Scan for the cell matching the given text and deliver its [X, Y] coordinate at center. 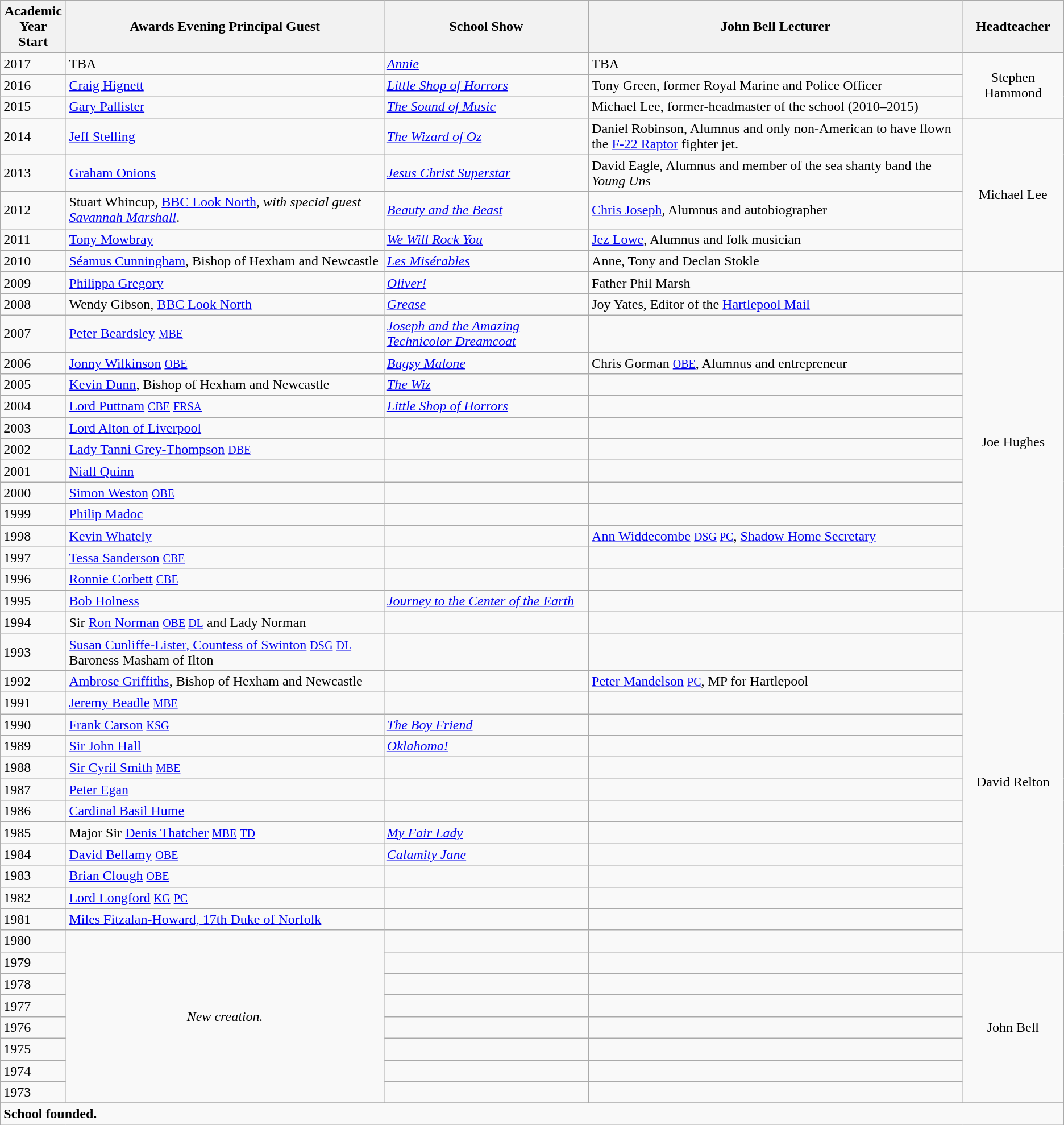
Beauty and the Beast [486, 210]
Tessa Sanderson CBE [225, 558]
Peter Egan [225, 790]
Peter Mandelson PC, MP for Hartlepool [776, 681]
Lady Tanni Grey-Thompson DBE [225, 450]
Major Sir Denis Thatcher MBE TD [225, 833]
Kevin Whately [225, 536]
Joe Hughes [1013, 442]
1995 [33, 601]
We Will Rock You [486, 239]
1978 [33, 984]
David Bellamy OBE [225, 854]
Chris Joseph, Alumnus and autobiographer [776, 210]
2000 [33, 493]
Daniel Robinson, Alumnus and only non-American to have flown the F-22 Raptor fighter jet. [776, 136]
The Wizard of Oz [486, 136]
Michael Lee, former-headmaster of the school (2010–2015) [776, 107]
1986 [33, 811]
2002 [33, 450]
John Bell [1013, 1027]
Journey to the Center of the Earth [486, 601]
1990 [33, 725]
1982 [33, 898]
Bugsy Malone [486, 363]
1983 [33, 876]
Kevin Dunn, Bishop of Hexham and Newcastle [225, 385]
Awards Evening Principal Guest [225, 27]
2006 [33, 363]
The Boy Friend [486, 725]
2005 [33, 385]
Sir Cyril Smith MBE [225, 768]
Jeremy Beadle MBE [225, 703]
1997 [33, 558]
Lord Alton of Liverpool [225, 428]
2004 [33, 406]
Stephen Hammond [1013, 85]
1991 [33, 703]
Tony Green, former Royal Marine and Police Officer [776, 85]
The Wiz [486, 385]
Niall Quinn [225, 471]
2007 [33, 333]
2014 [33, 136]
Jesus Christ Superstar [486, 173]
1998 [33, 536]
Annie [486, 64]
1981 [33, 919]
Michael Lee [1013, 194]
Frank Carson KSG [225, 725]
1976 [33, 1027]
Stuart Whincup, BBC Look North, with special guest Savannah Marshall. [225, 210]
Oliver! [486, 283]
John Bell Lecturer [776, 27]
Ambrose Griffiths, Bishop of Hexham and Newcastle [225, 681]
1989 [33, 746]
Séamus Cunningham, Bishop of Hexham and Newcastle [225, 261]
Gary Pallister [225, 107]
1994 [33, 622]
2016 [33, 85]
Bob Holness [225, 601]
Academic Year Start [33, 27]
2008 [33, 304]
1977 [33, 1006]
1975 [33, 1049]
2012 [33, 210]
Susan Cunliffe-Lister, Countess of Swinton DSG DL Baroness Masham of Ilton [225, 651]
Philippa Gregory [225, 283]
David Eagle, Alumnus and member of the sea shanty band the Young Uns [776, 173]
Anne, Tony and Declan Stokle [776, 261]
Calamity Jane [486, 854]
2013 [33, 173]
David Relton [1013, 782]
Lord Puttnam CBE FRSA [225, 406]
1985 [33, 833]
School founded. [532, 1114]
Jeff Stelling [225, 136]
Les Misérables [486, 261]
Jonny Wilkinson OBE [225, 363]
Simon Weston OBE [225, 493]
Ronnie Corbett CBE [225, 579]
1988 [33, 768]
Peter Beardsley MBE [225, 333]
1992 [33, 681]
1980 [33, 941]
2010 [33, 261]
2003 [33, 428]
Sir Ron Norman OBE DL and Lady Norman [225, 622]
Tony Mowbray [225, 239]
1973 [33, 1093]
School Show [486, 27]
Oklahoma! [486, 746]
2001 [33, 471]
Grease [486, 304]
Joy Yates, Editor of the Hartlepool Mail [776, 304]
Sir John Hall [225, 746]
1984 [33, 854]
2009 [33, 283]
Headteacher [1013, 27]
Wendy Gibson, BBC Look North [225, 304]
2015 [33, 107]
1996 [33, 579]
Philip Madoc [225, 514]
My Fair Lady [486, 833]
Ann Widdecombe DSG PC, Shadow Home Secretary [776, 536]
1974 [33, 1070]
Chris Gorman OBE, Alumnus and entrepreneur [776, 363]
1993 [33, 651]
2017 [33, 64]
Joseph and the Amazing Technicolor Dreamcoat [486, 333]
Miles Fitzalan-Howard, 17th Duke of Norfolk [225, 919]
New creation. [225, 1016]
Brian Clough OBE [225, 876]
Lord Longford KG PC [225, 898]
The Sound of Music [486, 107]
1999 [33, 514]
Cardinal Basil Hume [225, 811]
1987 [33, 790]
2011 [33, 239]
Jez Lowe, Alumnus and folk musician [776, 239]
Craig Hignett [225, 85]
1979 [33, 962]
Father Phil Marsh [776, 283]
Graham Onions [225, 173]
